For the text-containing cell, return its midpoint in (x, y) coordinate format. 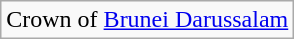
Crown of Brunei Darussalam (148, 20)
